From the cell containing the given text, extract its center point as [x, y] coordinate. 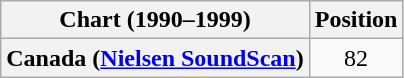
Position [356, 20]
Chart (1990–1999) [155, 20]
Canada (Nielsen SoundScan) [155, 58]
82 [356, 58]
